Extract the [x, y] coordinate from the center of the cell holding the provided text.  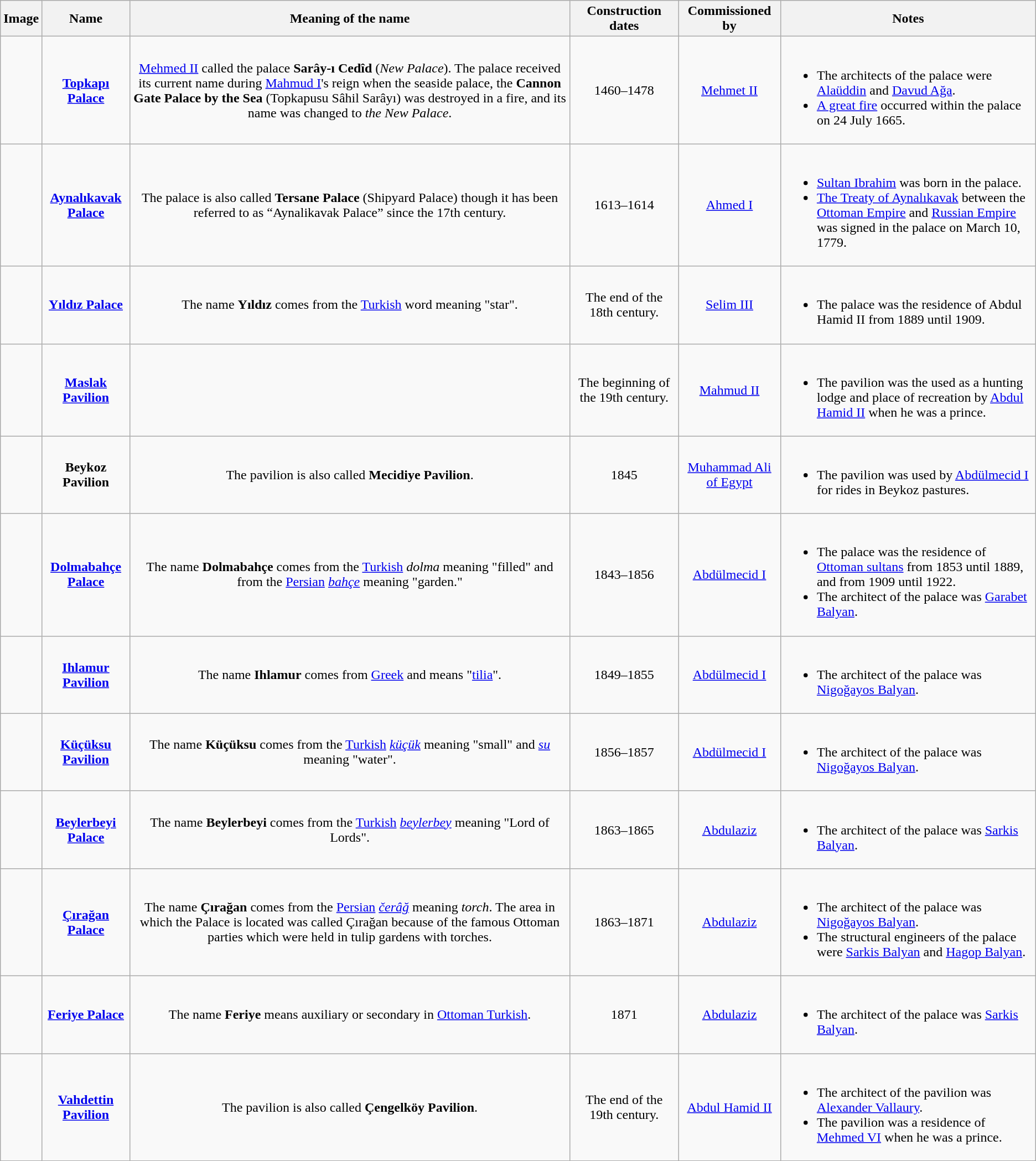
Feriye Palace [86, 1014]
The architects of the palace were Alaüddin and Davud Ağa.A great fire occurred within the palace on 24 July 1665. [908, 90]
Selim III [729, 305]
Topkapı Palace [86, 90]
The end of the 18th century. [624, 305]
The name Feriye means auxiliary or secondary in Ottoman Turkish. [350, 1014]
The pavilion is also called Mecidiye Pavilion. [350, 475]
The pavilion was used by Abdülmecid I for rides in Beykoz pastures. [908, 475]
Dolmabahçe Palace [86, 574]
Ihlamur Pavilion [86, 675]
Ahmed I [729, 205]
The palace was the residence of Ottoman sultans from 1853 until 1889, and from 1909 until 1922.The architect of the palace was Garabet Balyan. [908, 574]
Vahdettin Pavilion [86, 1107]
The architect of the pavilion was Alexander Vallaury.The pavilion was a residence of Mehmed VI when he was a prince. [908, 1107]
Abdul Hamid II [729, 1107]
Construction dates [624, 19]
The name Yıldız comes from the Turkish word meaning "star". [350, 305]
1856–1857 [624, 752]
The name Ihlamur comes from Greek and means "tilia". [350, 675]
1849–1855 [624, 675]
Name [86, 19]
Beykoz Pavilion [86, 475]
The pavilion is also called Çengelköy Pavilion. [350, 1107]
1871 [624, 1014]
The pavilion was the used as a hunting lodge and place of recreation by Abdul Hamid II when he was a prince. [908, 390]
The architect of the palace was Nigoğayos Balyan.The structural engineers of the palace were Sarkis Balyan and Hagop Balyan. [908, 922]
The name Küçüksu comes from the Turkish küçük meaning "small" and su meaning "water". [350, 752]
The name Dolmabahçe comes from the Turkish dolma meaning "filled" and from the Persian bahçe meaning "garden." [350, 574]
1845 [624, 475]
Notes [908, 19]
Mehmet II [729, 90]
The palace was the residence of Abdul Hamid II from 1889 until 1909. [908, 305]
The beginning of the 19th century. [624, 390]
1460–1478 [624, 90]
1843–1856 [624, 574]
Aynalıkavak Palace [86, 205]
1863–1871 [624, 922]
Beylerbeyi Palace [86, 830]
Image [21, 19]
The end of the 19th century. [624, 1107]
Muhammad Ali of Egypt [729, 475]
Yıldız Palace [86, 305]
1863–1865 [624, 830]
Mahmud II [729, 390]
Maslak Pavilion [86, 390]
The palace is also called Tersane Palace (Shipyard Palace) though it has been referred to as “Aynalikavak Palace” since the 17th century. [350, 205]
The name Beylerbeyi comes from the Turkish beylerbey meaning "Lord of Lords". [350, 830]
Commissioned by [729, 19]
Küçüksu Pavilion [86, 752]
Çırağan Palace [86, 922]
Meaning of the name [350, 19]
1613–1614 [624, 205]
